Identify which cell holds the provided text, then report its [x, y] central coordinate. 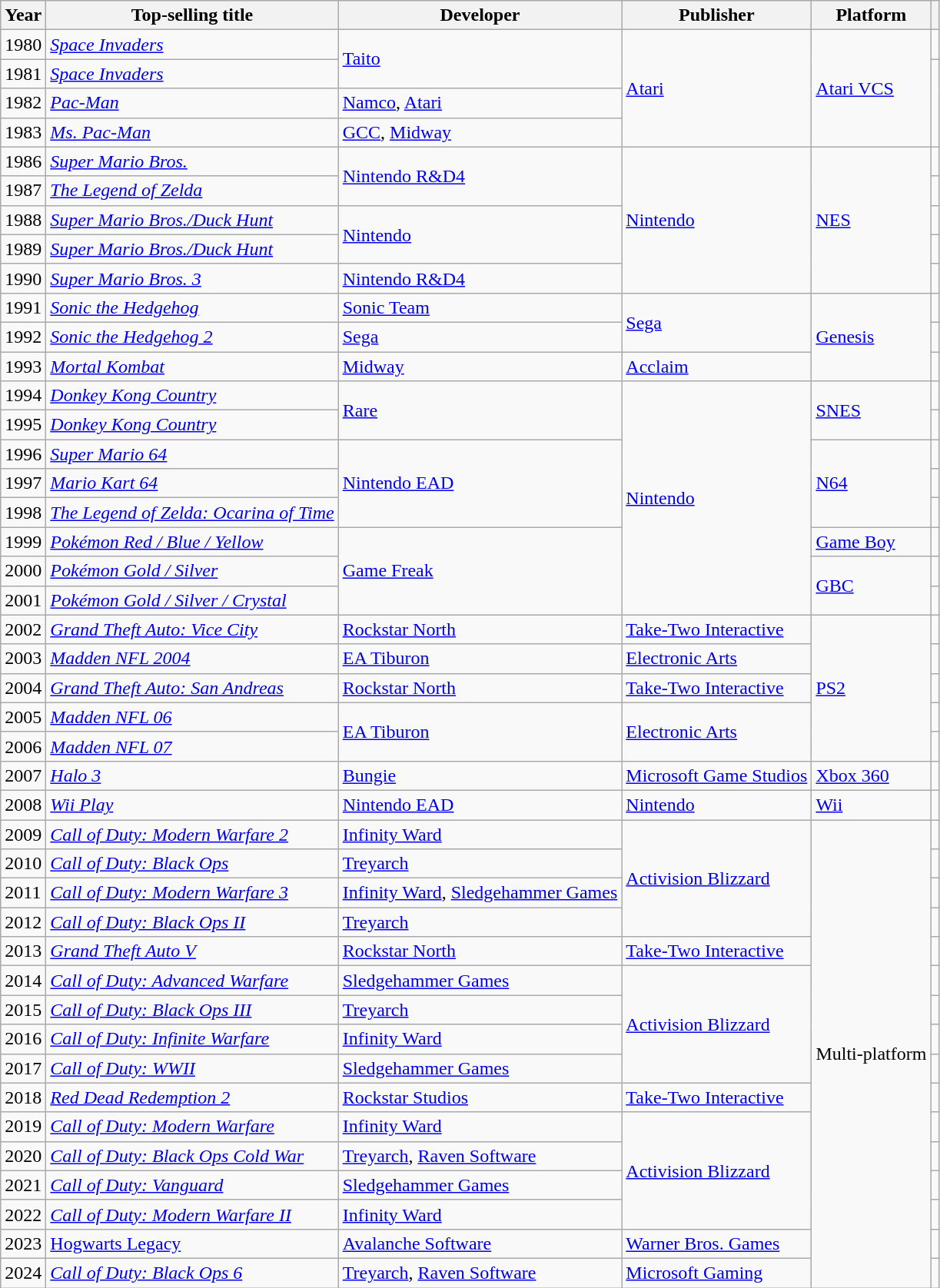
GBC [872, 586]
2021 [23, 1185]
2003 [23, 659]
2001 [23, 600]
2019 [23, 1127]
Xbox 360 [872, 775]
2004 [23, 688]
Madden NFL 2004 [192, 659]
Bungie [480, 775]
1983 [23, 132]
Call of Duty: Modern Warfare 2 [192, 834]
Microsoft Game Studios [716, 775]
SNES [872, 410]
2015 [23, 1010]
Genesis [872, 337]
Mortal Kombat [192, 367]
Red Dead Redemption 2 [192, 1097]
2007 [23, 775]
2005 [23, 717]
Call of Duty: WWII [192, 1068]
2014 [23, 981]
2023 [23, 1243]
2006 [23, 746]
1997 [23, 483]
GCC, Midway [480, 132]
Top-selling title [192, 15]
2024 [23, 1273]
The Legend of Zelda [192, 191]
Call of Duty: Black Ops 6 [192, 1273]
Warner Bros. Games [716, 1243]
1994 [23, 396]
2013 [23, 951]
2008 [23, 805]
Super Mario 64 [192, 454]
Mario Kart 64 [192, 483]
PS2 [872, 688]
Infinity Ward, Sledgehammer Games [480, 893]
1992 [23, 337]
Call of Duty: Vanguard [192, 1185]
Year [23, 15]
Call of Duty: Black Ops II [192, 922]
Microsoft Gaming [716, 1273]
Super Mario Bros. [192, 161]
Pac-Man [192, 103]
Grand Theft Auto V [192, 951]
Namco, Atari [480, 103]
Call of Duty: Black Ops Cold War [192, 1156]
Madden NFL 07 [192, 746]
Hogwarts Legacy [192, 1243]
Platform [872, 15]
Call of Duty: Black Ops III [192, 1010]
Sonic the Hedgehog [192, 307]
2022 [23, 1214]
1989 [23, 249]
Game Freak [480, 571]
Call of Duty: Black Ops [192, 864]
The Legend of Zelda: Ocarina of Time [192, 513]
2018 [23, 1097]
2009 [23, 834]
Pokémon Gold / Silver / Crystal [192, 600]
1998 [23, 513]
1987 [23, 191]
2011 [23, 893]
1990 [23, 278]
1982 [23, 103]
Sonic the Hedgehog 2 [192, 337]
Grand Theft Auto: San Andreas [192, 688]
Atari [716, 88]
1980 [23, 45]
1986 [23, 161]
NES [872, 220]
1996 [23, 454]
Avalanche Software [480, 1243]
Sonic Team [480, 307]
Rockstar Studios [480, 1097]
Midway [480, 367]
Wii Play [192, 805]
Taito [480, 59]
N64 [872, 483]
Super Mario Bros. 3 [192, 278]
Acclaim [716, 367]
Madden NFL 06 [192, 717]
1988 [23, 220]
Call of Duty: Modern Warfare II [192, 1214]
2016 [23, 1039]
2000 [23, 571]
Pokémon Red / Blue / Yellow [192, 542]
Halo 3 [192, 775]
1993 [23, 367]
Atari VCS [872, 88]
2012 [23, 922]
Developer [480, 15]
Ms. Pac-Man [192, 132]
1991 [23, 307]
2020 [23, 1156]
2002 [23, 629]
1995 [23, 425]
Call of Duty: Infinite Warfare [192, 1039]
2010 [23, 864]
1981 [23, 74]
Rare [480, 410]
Call of Duty: Advanced Warfare [192, 981]
2017 [23, 1068]
Game Boy [872, 542]
Grand Theft Auto: Vice City [192, 629]
Call of Duty: Modern Warfare 3 [192, 893]
Publisher [716, 15]
1999 [23, 542]
Call of Duty: Modern Warfare [192, 1127]
Pokémon Gold / Silver [192, 571]
Wii [872, 805]
Multi-platform [872, 1053]
